Provide the [x, y] coordinate of the cell's center where the given text is located.  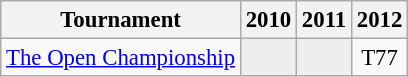
The Open Championship [121, 58]
2012 [379, 20]
T77 [379, 58]
Tournament [121, 20]
2011 [324, 20]
2010 [268, 20]
